Provide the (X, Y) coordinate of the cell's center where the given text is located.  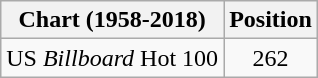
Position (271, 20)
262 (271, 58)
US Billboard Hot 100 (112, 58)
Chart (1958-2018) (112, 20)
